Pinpoint the cell where the given text exists, returning its [x, y] midpoint coordinate. 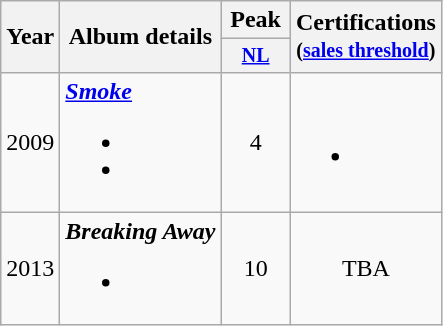
Certifications(sales threshold) [366, 37]
Year [30, 37]
NL [256, 56]
TBA [366, 268]
2009 [30, 142]
Album details [140, 37]
10 [256, 268]
2013 [30, 268]
Smoke [140, 142]
Breaking Away [140, 268]
4 [256, 142]
Peak [256, 20]
